Return the (x, y) coordinate for the center point of the cell that contains the specified text.  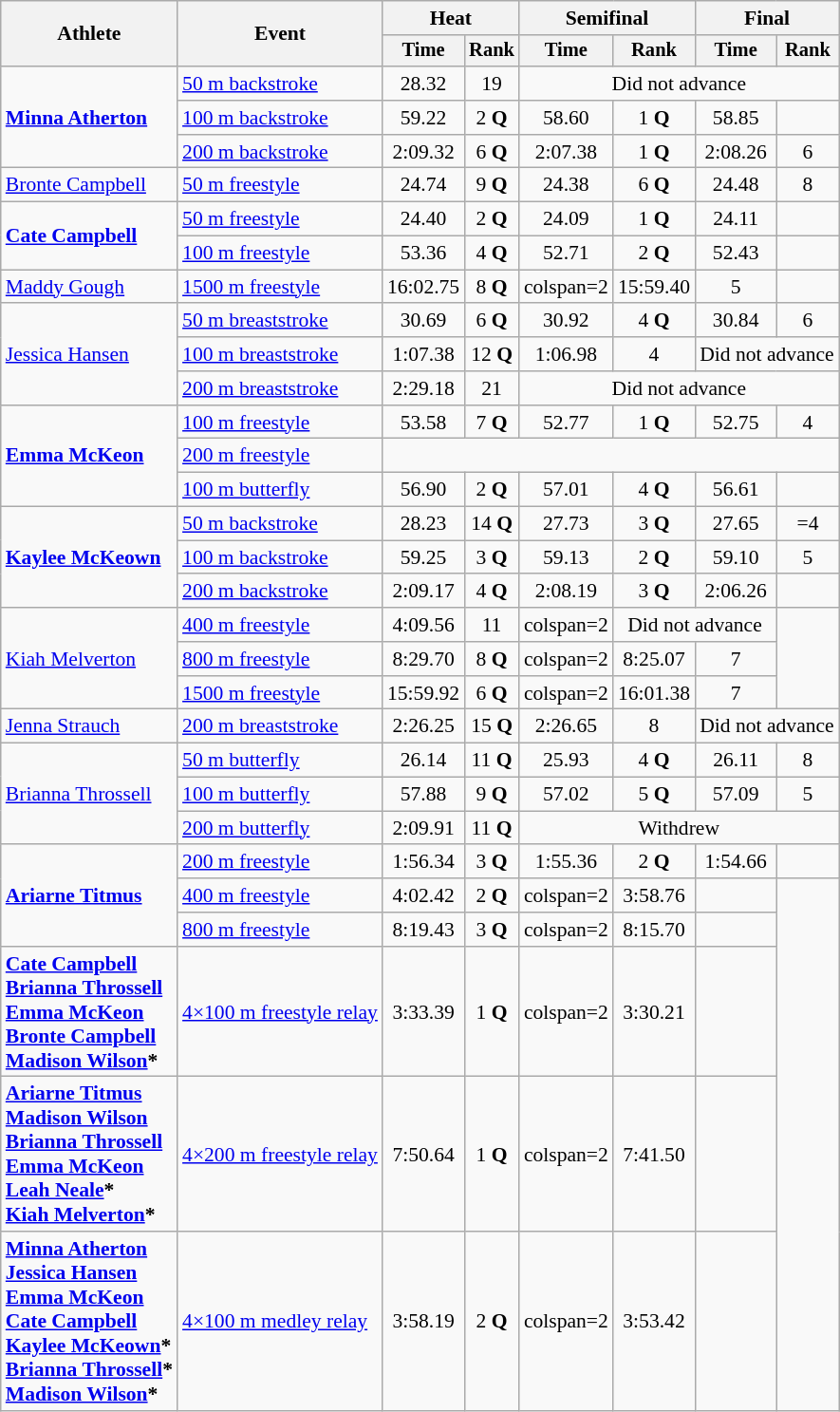
27.65 (736, 524)
59.25 (423, 557)
15:59.92 (423, 693)
24.48 (736, 185)
Final (767, 18)
5 Q (654, 795)
15:59.40 (654, 287)
8:25.07 (654, 659)
3:58.76 (654, 895)
Jessica Hansen (89, 355)
24.09 (566, 219)
7 Q (492, 423)
8:15.70 (654, 930)
=4 (808, 524)
52.75 (736, 423)
Maddy Gough (89, 287)
53.58 (423, 423)
Bronte Campbell (89, 185)
1:55.36 (566, 862)
Ariarne TitmusMadison WilsonBrianna ThrossellEmma McKeonLeah Neale*Kiah Melverton* (89, 1155)
Brianna Throssell (89, 794)
24.38 (566, 185)
Jenna Strauch (89, 726)
26.11 (736, 761)
25.93 (566, 761)
27.73 (566, 524)
Withdrew (680, 828)
Minna Atherton (89, 118)
8:29.70 (423, 659)
2:26.25 (423, 726)
Cate CampbellBrianna ThrossellEmma McKeonBronte CampbellMadison Wilson* (89, 1012)
2:09.32 (423, 152)
2:29.18 (423, 388)
58.60 (566, 118)
24.74 (423, 185)
200 m butterfly (280, 828)
2:09.17 (423, 592)
26.14 (423, 761)
Minna AthertonJessica HansenEmma McKeonCate CampbellKaylee McKeown*Brianna Throssell*Madison Wilson* (89, 1322)
2:26.65 (566, 726)
24.40 (423, 219)
50 m breaststroke (280, 321)
2:06.26 (736, 592)
59.13 (566, 557)
2:08.19 (566, 592)
12 Q (492, 354)
Event (280, 34)
16:02.75 (423, 287)
56.90 (423, 490)
Heat (451, 18)
52.77 (566, 423)
58.85 (736, 118)
30.92 (566, 321)
30.69 (423, 321)
19 (492, 84)
2:07.38 (566, 152)
7:50.64 (423, 1155)
30.84 (736, 321)
3:33.39 (423, 1012)
2:09.91 (423, 828)
4×200 m freestyle relay (280, 1155)
Ariarne Titmus (89, 896)
57.09 (736, 795)
57.88 (423, 795)
Emma McKeon (89, 456)
57.02 (566, 795)
1:54.66 (736, 862)
50 m butterfly (280, 761)
52.71 (566, 254)
14 Q (492, 524)
7:41.50 (654, 1155)
56.61 (736, 490)
2:08.26 (736, 152)
Semifinal (607, 18)
57.01 (566, 490)
3:58.19 (423, 1322)
4×100 m medley relay (280, 1322)
24.11 (736, 219)
1:07.38 (423, 354)
28.32 (423, 84)
3:30.21 (654, 1012)
53.36 (423, 254)
52.43 (736, 254)
16:01.38 (654, 693)
15 Q (492, 726)
Kiah Melverton (89, 659)
1:06.98 (566, 354)
8:19.43 (423, 930)
Cate Campbell (89, 235)
1:56.34 (423, 862)
100 m breaststroke (280, 354)
21 (492, 388)
59.10 (736, 557)
4×100 m freestyle relay (280, 1012)
59.22 (423, 118)
Kaylee McKeown (89, 558)
28.23 (423, 524)
11 (492, 625)
4:09.56 (423, 625)
Athlete (89, 34)
3:53.42 (654, 1322)
4:02.42 (423, 895)
